For the text-containing cell, return its midpoint in [x, y] coordinate format. 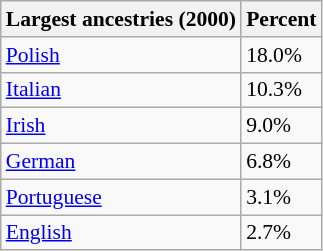
9.0% [281, 126]
Irish [121, 126]
2.7% [281, 233]
Percent [281, 19]
3.1% [281, 197]
Italian [121, 90]
18.0% [281, 55]
Polish [121, 55]
German [121, 162]
6.8% [281, 162]
Portuguese [121, 197]
10.3% [281, 90]
Largest ancestries (2000) [121, 19]
English [121, 233]
